Return [x, y] of the center of cell containing provided text 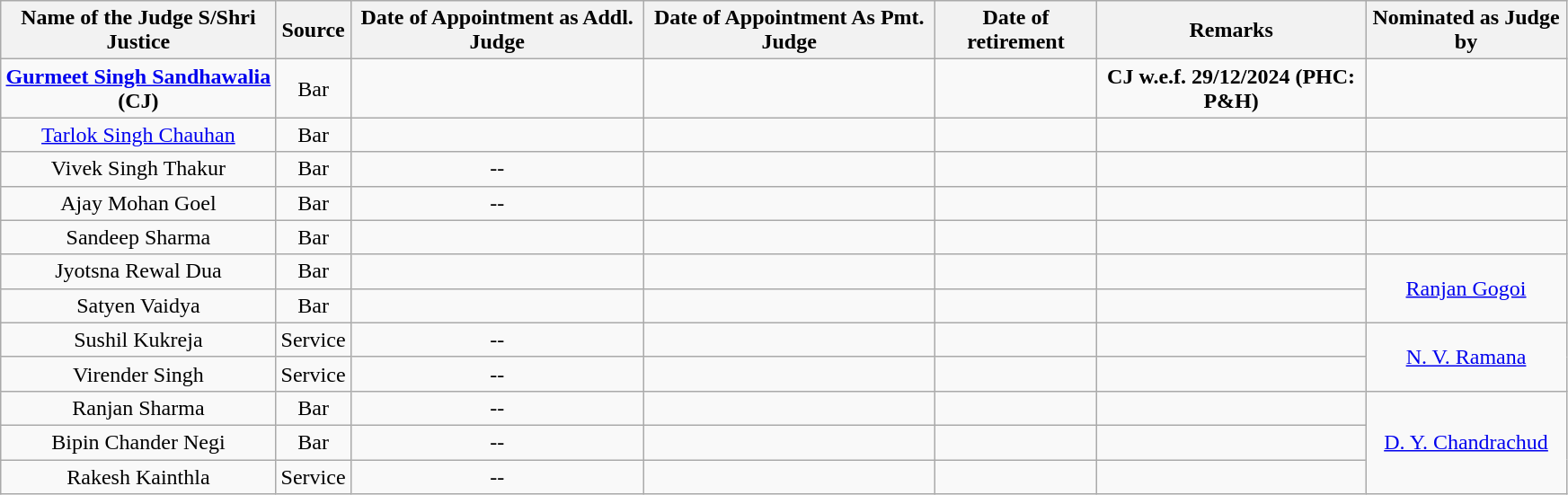
Nominated as Judge by [1466, 31]
Bipin Chander Negi [138, 442]
N. V. Ramana [1466, 357]
Ranjan Gogoi [1466, 288]
Remarks [1231, 31]
Rakesh Kainthla [138, 477]
Sandeep Sharma [138, 237]
Name of the Judge S/Shri Justice [138, 31]
Sushil Kukreja [138, 340]
Gurmeet Singh Sandhawalia (CJ) [138, 88]
Date of Appointment As Pmt. Judge [789, 31]
Jyotsna Rewal Dua [138, 271]
Ajay Mohan Goel [138, 203]
CJ w.e.f. 29/12/2024 (PHC: P&H) [1231, 88]
D. Y. Chandrachud [1466, 442]
Date of Appointment as Addl. Judge [497, 31]
Ranjan Sharma [138, 408]
Virender Singh [138, 374]
Source [313, 31]
Vivek Singh Thakur [138, 169]
Date of retirement [1015, 31]
Tarlok Singh Chauhan [138, 135]
Satyen Vaidya [138, 305]
